Capture the cell that displays the provided text and extract its (x, y) central coordinate. 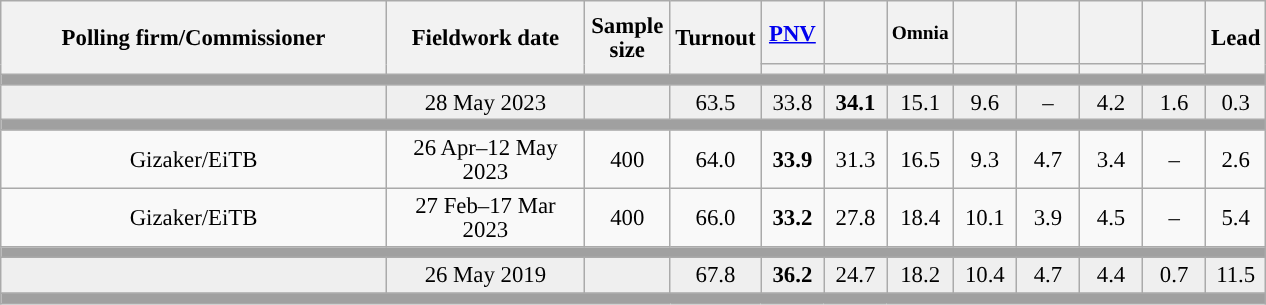
26 May 2019 (485, 276)
3.9 (1048, 218)
64.0 (716, 160)
63.5 (716, 102)
33.2 (792, 218)
4.2 (1110, 102)
PNV (792, 32)
18.4 (920, 218)
28 May 2023 (485, 102)
9.3 (984, 160)
15.1 (920, 102)
Lead (1236, 38)
11.5 (1236, 276)
10.1 (984, 218)
33.8 (792, 102)
Turnout (716, 38)
3.4 (1110, 160)
Fieldwork date (485, 38)
9.6 (984, 102)
4.5 (1110, 218)
24.7 (856, 276)
36.2 (792, 276)
66.0 (716, 218)
Omnia (920, 32)
5.4 (1236, 218)
27 Feb–17 Mar 2023 (485, 218)
0.7 (1174, 276)
67.8 (716, 276)
33.9 (792, 160)
0.3 (1236, 102)
16.5 (920, 160)
Sample size (627, 38)
4.4 (1110, 276)
18.2 (920, 276)
34.1 (856, 102)
27.8 (856, 218)
Polling firm/Commissioner (194, 38)
10.4 (984, 276)
1.6 (1174, 102)
2.6 (1236, 160)
26 Apr–12 May 2023 (485, 160)
31.3 (856, 160)
